Locate the cell with the specified text and output its [x, y] center coordinate. 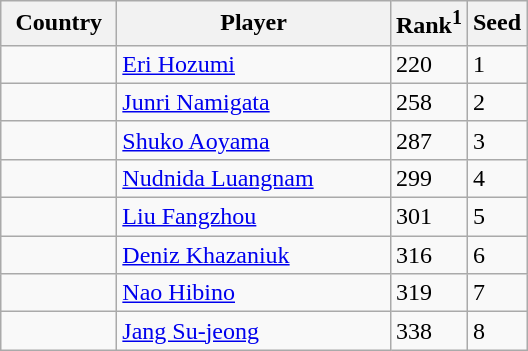
Player [254, 24]
Deniz Khazaniuk [254, 255]
Shuko Aoyama [254, 140]
299 [428, 178]
287 [428, 140]
Nudnida Luangnam [254, 178]
6 [496, 255]
258 [428, 102]
Junri Namigata [254, 102]
4 [496, 178]
2 [496, 102]
Liu Fangzhou [254, 217]
7 [496, 293]
1 [496, 64]
316 [428, 255]
5 [496, 217]
301 [428, 217]
Jang Su-jeong [254, 331]
319 [428, 293]
Country [59, 24]
Seed [496, 24]
Eri Hozumi [254, 64]
Nao Hibino [254, 293]
8 [496, 331]
Rank1 [428, 24]
3 [496, 140]
338 [428, 331]
220 [428, 64]
